For the text-containing cell, return its midpoint in [x, y] coordinate format. 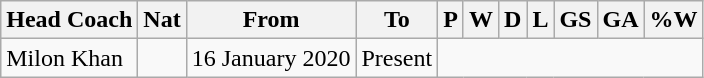
GA [620, 20]
To [397, 20]
P [451, 20]
W [480, 20]
Milon Khan [70, 58]
16 January 2020 [271, 58]
Head Coach [70, 20]
D [512, 20]
From [271, 20]
GS [576, 20]
%W [674, 20]
Present [397, 58]
Nat [162, 20]
L [540, 20]
